Detect which cell encompasses the target text, then output its [x, y] center coordinate. 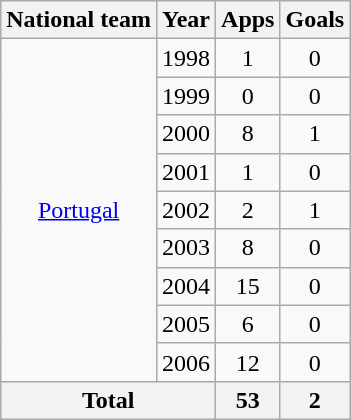
15 [248, 286]
Goals [315, 20]
Portugal [79, 210]
2004 [186, 286]
2003 [186, 248]
Year [186, 20]
53 [248, 400]
2002 [186, 210]
2000 [186, 134]
1998 [186, 58]
Apps [248, 20]
2005 [186, 324]
6 [248, 324]
National team [79, 20]
2001 [186, 172]
2006 [186, 362]
Total [108, 400]
1999 [186, 96]
12 [248, 362]
